For the text-containing cell, return its midpoint in (X, Y) coordinate format. 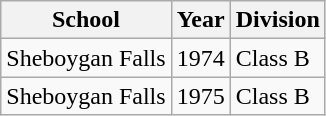
1975 (200, 96)
Year (200, 20)
Division (278, 20)
School (86, 20)
1974 (200, 58)
